Scan for the cell matching the given text and deliver its (x, y) coordinate at center. 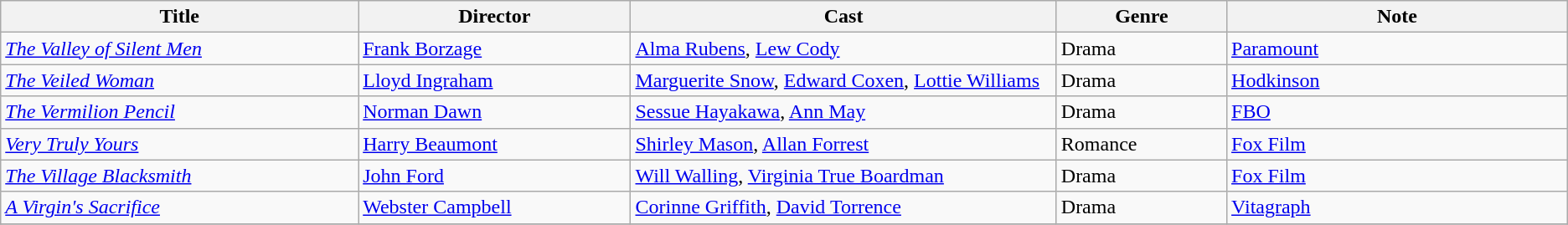
Corinne Griffith, David Torrence (843, 207)
Alma Rubens, Lew Cody (843, 49)
Marguerite Snow, Edward Coxen, Lottie Williams (843, 80)
Paramount (1397, 49)
Vitagraph (1397, 207)
Hodkinson (1397, 80)
Norman Dawn (494, 112)
Title (179, 17)
The Village Blacksmith (179, 176)
Cast (843, 17)
Very Truly Yours (179, 144)
Genre (1141, 17)
The Vermilion Pencil (179, 112)
The Valley of Silent Men (179, 49)
Lloyd Ingraham (494, 80)
FBO (1397, 112)
Harry Beaumont (494, 144)
Shirley Mason, Allan Forrest (843, 144)
Director (494, 17)
Romance (1141, 144)
Frank Borzage (494, 49)
John Ford (494, 176)
The Veiled Woman (179, 80)
Note (1397, 17)
Sessue Hayakawa, Ann May (843, 112)
Webster Campbell (494, 207)
A Virgin's Sacrifice (179, 207)
Will Walling, Virginia True Boardman (843, 176)
